Find where the given text appears and provide that cell's center as (X, Y) coordinate. 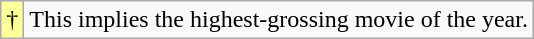
† (12, 20)
This implies the highest-grossing movie of the year. (279, 20)
